Capture the cell that displays the provided text and extract its (x, y) central coordinate. 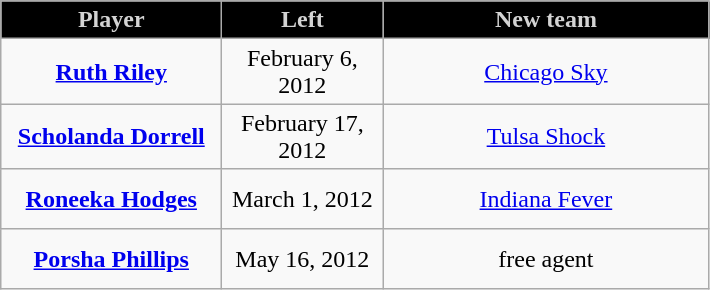
February 6, 2012 (302, 72)
Left (302, 20)
Indiana Fever (546, 199)
Scholanda Dorrell (112, 136)
free agent (546, 259)
New team (546, 20)
Tulsa Shock (546, 136)
Player (112, 20)
Roneeka Hodges (112, 199)
Ruth Riley (112, 72)
Chicago Sky (546, 72)
Porsha Phillips (112, 259)
February 17, 2012 (302, 136)
March 1, 2012 (302, 199)
May 16, 2012 (302, 259)
